Pinpoint the cell where the given text exists, returning its (x, y) midpoint coordinate. 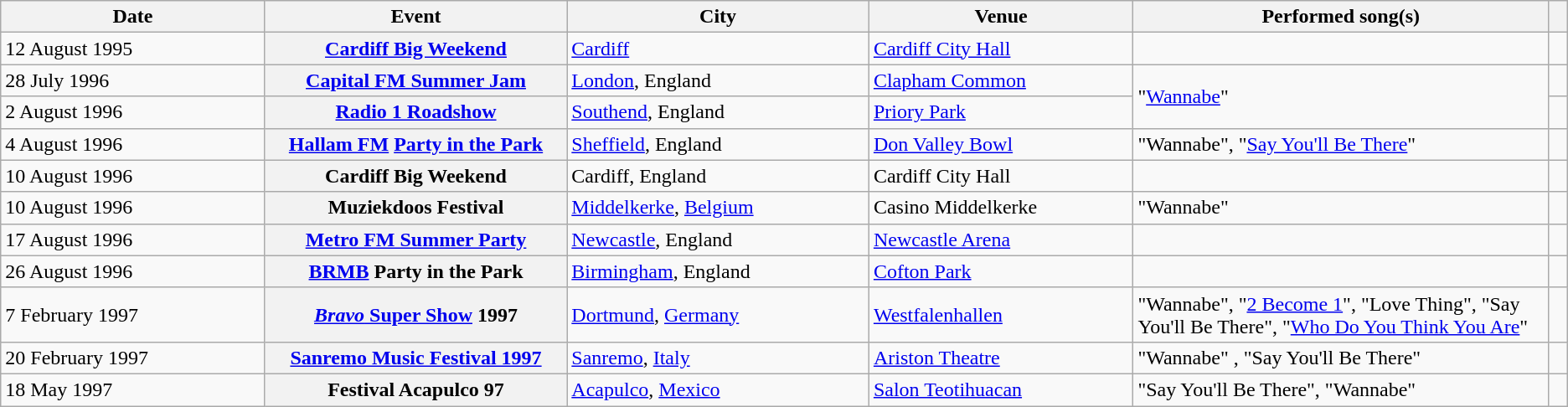
Cardiff (719, 49)
Bravo Super Show 1997 (415, 315)
Hallam FM Party in the Park (415, 144)
Priory Park (1000, 112)
4 August 1996 (132, 144)
City (719, 17)
Sheffield, England (719, 144)
"Say You'll Be There", "Wannabe" (1341, 389)
Sanremo, Italy (719, 358)
Performed song(s) (1341, 17)
Event (415, 17)
Muziekdoos Festival (415, 208)
2 August 1996 (132, 112)
Birmingham, England (719, 271)
Ariston Theatre (1000, 358)
Don Valley Bowl (1000, 144)
Southend, England (719, 112)
"Wannabe", "2 Become 1", "Love Thing", "Say You'll Be There", "Who Do You Think You Are" (1341, 315)
28 July 1996 (132, 80)
12 August 1995 (132, 49)
Cofton Park (1000, 271)
Radio 1 Roadshow (415, 112)
Date (132, 17)
7 February 1997 (132, 315)
Dortmund, Germany (719, 315)
Acapulco, Mexico (719, 389)
Metro FM Summer Party (415, 240)
Salon Teotihuacan (1000, 389)
"Wannabe", "Say You'll Be There" (1341, 144)
Cardiff, England (719, 176)
Newcastle, England (719, 240)
Sanremo Music Festival 1997 (415, 358)
20 February 1997 (132, 358)
Middelkerke, Belgium (719, 208)
17 August 1996 (132, 240)
Casino Middelkerke (1000, 208)
"Wannabe" , "Say You'll Be There" (1341, 358)
Venue (1000, 17)
BRMB Party in the Park (415, 271)
26 August 1996 (132, 271)
Newcastle Arena (1000, 240)
Capital FM Summer Jam (415, 80)
Festival Acapulco 97 (415, 389)
Westfalenhallen (1000, 315)
Clapham Common (1000, 80)
18 May 1997 (132, 389)
London, England (719, 80)
